Locate the cell with the specified text and output its [X, Y] center coordinate. 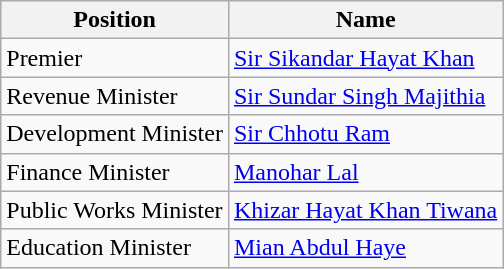
Public Works Minister [115, 210]
Sir Chhotu Ram [365, 134]
Development Minister [115, 134]
Sir Sundar Singh Majithia [365, 96]
Finance Minister [115, 172]
Revenue Minister [115, 96]
Khizar Hayat Khan Tiwana [365, 210]
Manohar Lal [365, 172]
Sir Sikandar Hayat Khan [365, 58]
Premier [115, 58]
Education Minister [115, 248]
Mian Abdul Haye [365, 248]
Position [115, 20]
Name [365, 20]
